Return the [x, y] coordinate for the center point of the cell that contains the specified text.  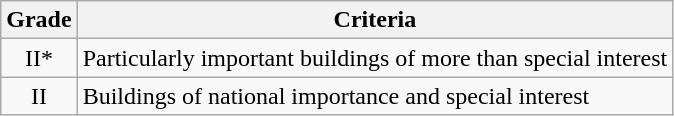
Particularly important buildings of more than special interest [375, 58]
II* [39, 58]
II [39, 96]
Criteria [375, 20]
Buildings of national importance and special interest [375, 96]
Grade [39, 20]
